For the text-containing cell, return its midpoint in (X, Y) coordinate format. 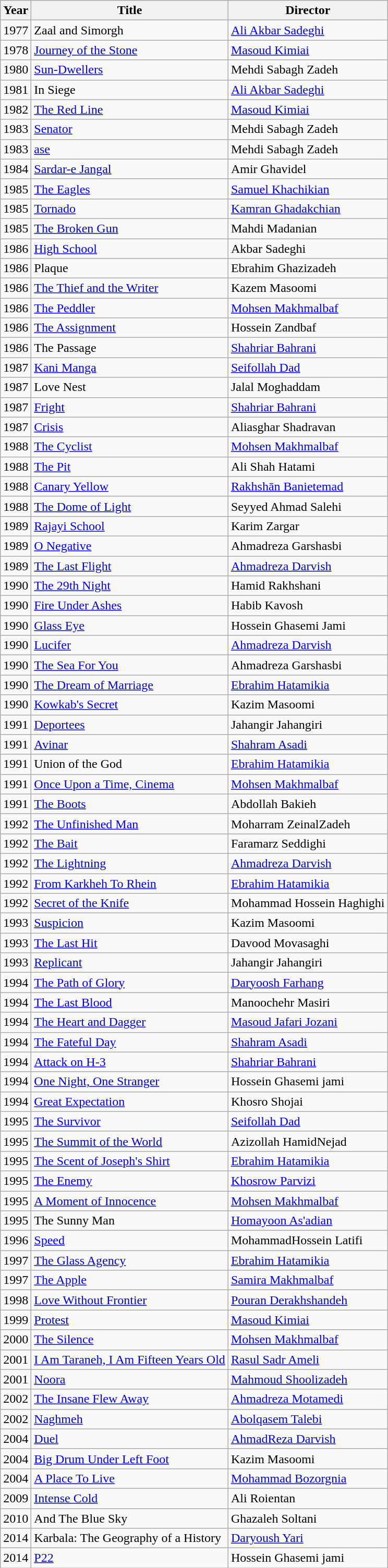
The Lightning (130, 863)
Daryoush Yari (308, 1538)
Lucifer (130, 645)
Kani Manga (130, 367)
Karim Zargar (308, 526)
Pouran Derakhshandeh (308, 1300)
The Glass Agency (130, 1260)
The Summit of the World (130, 1141)
Zaal and Simorgh (130, 30)
Habib Kavosh (308, 606)
Love Nest (130, 387)
Sun-Dwellers (130, 70)
1998 (16, 1300)
The Cyclist (130, 447)
1999 (16, 1320)
1978 (16, 50)
Davood Movasaghi (308, 943)
A Place To Live (130, 1478)
Ebrahim Ghazizadeh (308, 268)
Kowkab's Secret (130, 705)
Plaque (130, 268)
The Survivor (130, 1121)
The Path of Glory (130, 983)
Mohammad Bozorgnia (308, 1478)
Big Drum Under Left Foot (130, 1459)
Kazem Masoomi (308, 288)
Glass Eye (130, 626)
The Enemy (130, 1181)
Hossein Zandbaf (308, 328)
MohammadHossein Latifi (308, 1241)
Ali Shah Hatami (308, 467)
Mohammad Hossein Haghighi (308, 903)
2000 (16, 1340)
P22 (130, 1558)
1981 (16, 90)
The Last Flight (130, 566)
AhmadReza Darvish (308, 1439)
The Apple (130, 1280)
Senator (130, 129)
O Negative (130, 546)
The Last Hit (130, 943)
The Last Blood (130, 1002)
Sardar-e Jangal (130, 169)
Journey of the Stone (130, 50)
Intense Cold (130, 1498)
Amir Ghavidel (308, 169)
Samira Makhmalbaf (308, 1280)
The Sea For You (130, 665)
Noora (130, 1379)
Fire Under Ashes (130, 606)
Director (308, 10)
Hossein Ghasemi Jami (308, 626)
Year (16, 10)
Moharram ZeinalZadeh (308, 824)
Khosrow Parvizi (308, 1181)
From Karkheh To Rhein (130, 884)
1984 (16, 169)
Replicant (130, 963)
Hamid Rakhshani (308, 586)
Once Upon a Time, Cinema (130, 784)
ase (130, 149)
2010 (16, 1518)
Mahdi Madanian (308, 228)
Manoochehr Masiri (308, 1002)
1977 (16, 30)
Ali Roientan (308, 1498)
Rajayi School (130, 526)
The Thief and the Writer (130, 288)
1980 (16, 70)
The Fateful Day (130, 1042)
2009 (16, 1498)
Masoud Jafari Jozani (308, 1022)
The Scent of Joseph's Shirt (130, 1161)
The Insane Flew Away (130, 1399)
1982 (16, 109)
Akbar Sadeghi (308, 249)
Samuel Khachikian (308, 189)
Ghazaleh Soltani (308, 1518)
One Night, One Stranger (130, 1082)
Suspicion (130, 923)
Crisis (130, 427)
1996 (16, 1241)
Karbala: The Geography of a History (130, 1538)
Ahmadreza Motamedi (308, 1399)
Abolqasem Talebi (308, 1419)
The Heart and Dagger (130, 1022)
Attack on H-3 (130, 1062)
Fright (130, 407)
Duel (130, 1439)
Canary Yellow (130, 486)
Daryoosh Farhang (308, 983)
The Silence (130, 1340)
The Dome of Light (130, 506)
The 29th Night (130, 586)
The Peddler (130, 308)
Abdollah Bakieh (308, 804)
The Red Line (130, 109)
Love Without Frontier (130, 1300)
Tornado (130, 209)
The Dream of Marriage (130, 685)
Union of the God (130, 764)
Khosro Shojai (308, 1101)
Faramarz Seddighi (308, 843)
Naghmeh (130, 1419)
Mahmoud Shoolizadeh (308, 1379)
Homayoon As'adian (308, 1221)
A Moment of Innocence (130, 1200)
The Broken Gun (130, 228)
The Sunny Man (130, 1221)
Title (130, 10)
High School (130, 249)
I Am Taraneh, I Am Fifteen Years Old (130, 1359)
Great Expectation (130, 1101)
Azizollah HamidNejad (308, 1141)
And The Blue Sky (130, 1518)
Rakhshān Banietemad (308, 486)
The Unfinished Man (130, 824)
The Passage (130, 348)
The Pit (130, 467)
Kamran Ghadakchian (308, 209)
The Eagles (130, 189)
Avinar (130, 744)
Rasul Sadr Ameli (308, 1359)
Seyyed Ahmad Salehi (308, 506)
The Assignment (130, 328)
The Bait (130, 843)
Aliasghar Shadravan (308, 427)
Protest (130, 1320)
The Boots (130, 804)
Speed (130, 1241)
Jalal Moghaddam (308, 387)
In Siege (130, 90)
Deportees (130, 725)
Secret of the Knife (130, 903)
